Locate the cell with the specified text and output its [x, y] center coordinate. 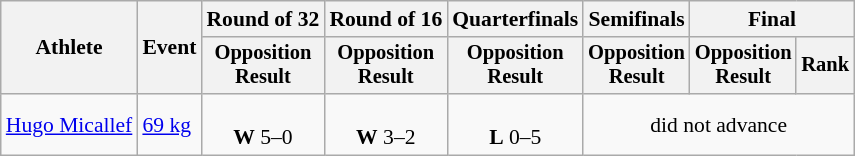
W 5–0 [262, 124]
Rank [825, 66]
Round of 32 [262, 19]
Final [772, 19]
Athlete [70, 48]
Semifinals [636, 19]
Round of 16 [386, 19]
Hugo Micallef [70, 124]
L 0–5 [515, 124]
Quarterfinals [515, 19]
did not advance [718, 124]
69 kg [169, 124]
Event [169, 48]
W 3–2 [386, 124]
